Identify which cell holds the provided text, then report its (X, Y) central coordinate. 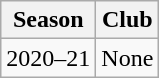
Club (128, 20)
None (128, 58)
Season (48, 20)
2020–21 (48, 58)
